Capture the cell that displays the provided text and extract its (X, Y) central coordinate. 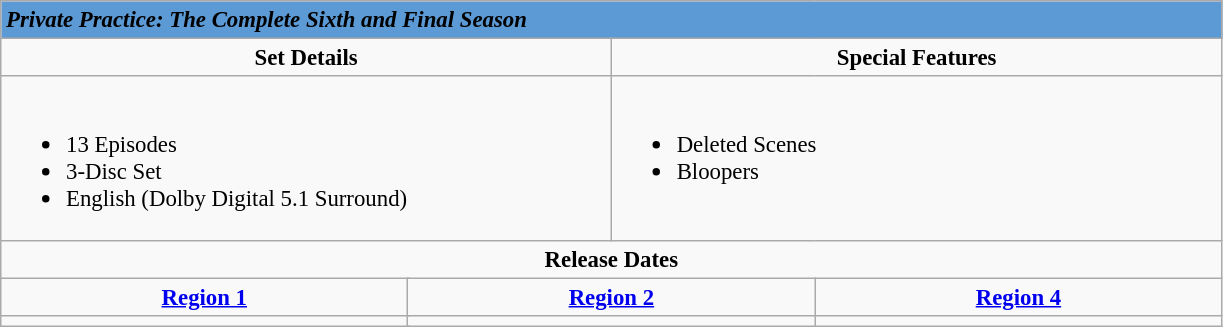
13 Episodes3-Disc SetEnglish (Dolby Digital 5.1 Surround) (306, 158)
Region 1 (204, 297)
Special Features (916, 58)
Private Practice: The Complete Sixth and Final Season (612, 20)
Region 4 (1018, 297)
Set Details (306, 58)
Deleted ScenesBloopers (916, 158)
Release Dates (612, 259)
Region 2 (612, 297)
